For the text-containing cell, return its midpoint in (x, y) coordinate format. 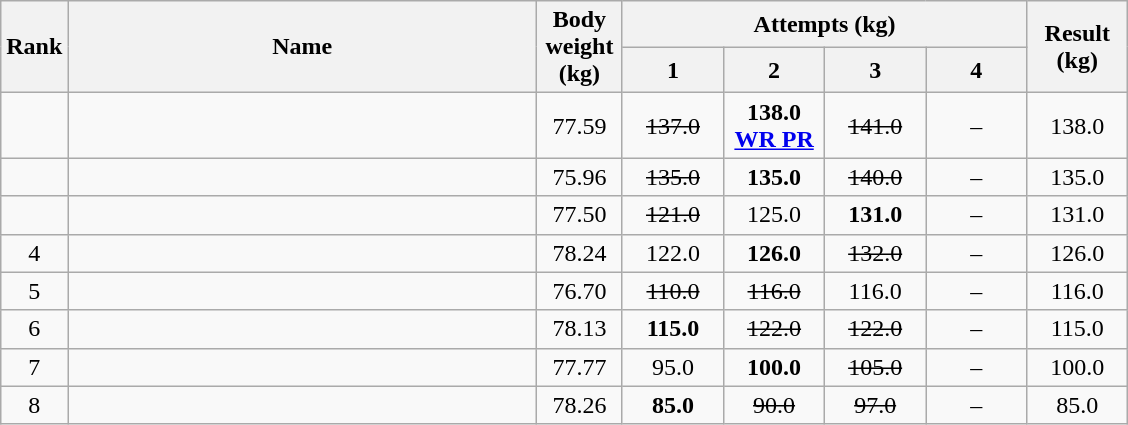
78.13 (579, 329)
1 (672, 70)
8 (34, 405)
76.70 (579, 291)
138.0WR PR (774, 126)
75.96 (579, 177)
141.0 (876, 126)
121.0 (672, 215)
3 (876, 70)
5 (34, 291)
97.0 (876, 405)
110.0 (672, 291)
Result (kg) (1078, 47)
132.0 (876, 253)
105.0 (876, 367)
Rank (34, 47)
78.24 (579, 253)
6 (34, 329)
78.26 (579, 405)
90.0 (774, 405)
77.50 (579, 215)
2 (774, 70)
77.59 (579, 126)
77.77 (579, 367)
95.0 (672, 367)
Name (302, 47)
125.0 (774, 215)
Body weight (kg) (579, 47)
137.0 (672, 126)
140.0 (876, 177)
7 (34, 367)
Attempts (kg) (824, 24)
138.0 (1078, 126)
